Capture the cell that displays the provided text and extract its (X, Y) central coordinate. 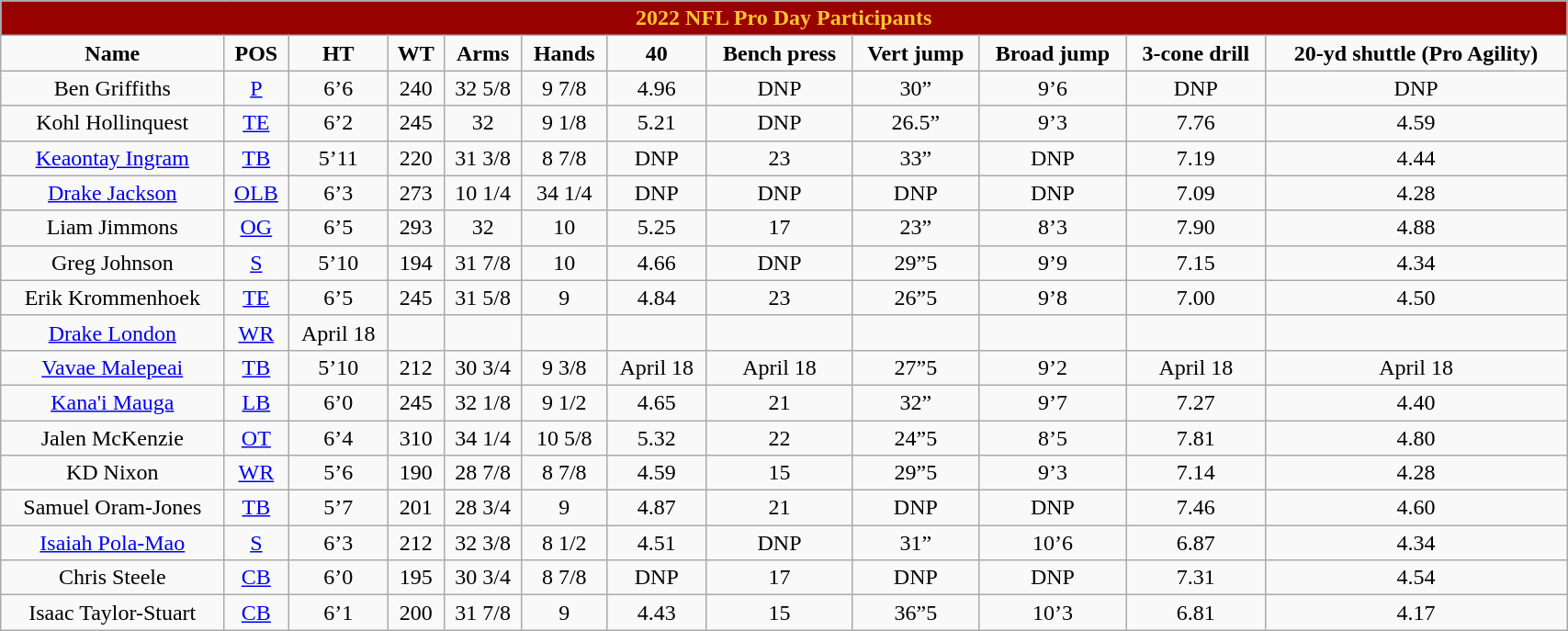
4.43 (656, 613)
26”5 (916, 298)
31” (916, 543)
6.81 (1196, 613)
7.31 (1196, 578)
Bench press (779, 53)
32 5/8 (483, 88)
6’1 (338, 613)
Ben Griffiths (112, 88)
27”5 (916, 367)
Vavae Malepeai (112, 367)
4.84 (656, 298)
Erik Krommenhoek (112, 298)
5.32 (656, 438)
LB (256, 402)
WT (417, 53)
7.19 (1196, 158)
31 3/8 (483, 158)
5’11 (338, 158)
195 (417, 578)
OT (256, 438)
Keaontay Ingram (112, 158)
OG (256, 228)
Vert jump (916, 53)
9’7 (1053, 402)
10’3 (1053, 613)
31 5/8 (483, 298)
40 (656, 53)
9 3/8 (564, 367)
201 (417, 508)
Liam Jimmons (112, 228)
28 7/8 (483, 473)
6’2 (338, 123)
Greg Johnson (112, 263)
4.65 (656, 402)
32 1/8 (483, 402)
26.5” (916, 123)
4.50 (1416, 298)
32” (916, 402)
Isaac Taylor-Stuart (112, 613)
273 (417, 193)
7.46 (1196, 508)
310 (417, 438)
Samuel Oram-Jones (112, 508)
4.96 (656, 88)
6.87 (1196, 543)
5’6 (338, 473)
8’5 (1053, 438)
190 (417, 473)
Chris Steele (112, 578)
Kohl Hollinquest (112, 123)
7.76 (1196, 123)
10’6 (1053, 543)
9’9 (1053, 263)
20-yd shuttle (Pro Agility) (1416, 53)
293 (417, 228)
8 1/2 (564, 543)
6’4 (338, 438)
KD Nixon (112, 473)
Name (112, 53)
30” (916, 88)
28 3/4 (483, 508)
4.40 (1416, 402)
4.54 (1416, 578)
4.88 (1416, 228)
10 5/8 (564, 438)
7.09 (1196, 193)
Isaiah Pola-Mao (112, 543)
4.44 (1416, 158)
4.60 (1416, 508)
36”5 (916, 613)
200 (417, 613)
240 (417, 88)
194 (417, 263)
Kana'i Mauga (112, 402)
Jalen McKenzie (112, 438)
Drake Jackson (112, 193)
33” (916, 158)
24”5 (916, 438)
23” (916, 228)
5.21 (656, 123)
6’6 (338, 88)
9 1/8 (564, 123)
7.15 (1196, 263)
7.27 (1196, 402)
32 3/8 (483, 543)
HT (338, 53)
9’8 (1053, 298)
4.51 (656, 543)
Broad jump (1053, 53)
Drake London (112, 332)
POS (256, 53)
7.81 (1196, 438)
4.66 (656, 263)
9’2 (1053, 367)
4.80 (1416, 438)
9 7/8 (564, 88)
7.90 (1196, 228)
9’6 (1053, 88)
P (256, 88)
22 (779, 438)
9 1/2 (564, 402)
220 (417, 158)
4.17 (1416, 613)
Arms (483, 53)
OLB (256, 193)
10 1/4 (483, 193)
Hands (564, 53)
5’7 (338, 508)
2022 NFL Pro Day Participants (784, 18)
8’3 (1053, 228)
5.25 (656, 228)
4.87 (656, 508)
7.14 (1196, 473)
3-cone drill (1196, 53)
7.00 (1196, 298)
